Scan for the cell matching the given text and deliver its (X, Y) coordinate at center. 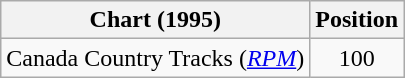
Canada Country Tracks (RPM) (156, 58)
100 (357, 58)
Position (357, 20)
Chart (1995) (156, 20)
